Identify which cell holds the provided text, then report its [X, Y] central coordinate. 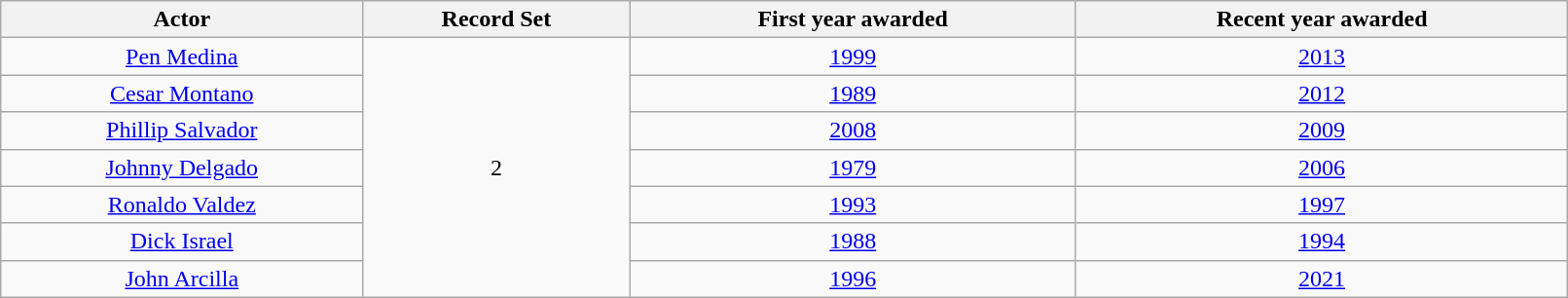
1993 [853, 205]
Dick Israel [182, 242]
1988 [853, 242]
First year awarded [853, 19]
John Arcilla [182, 279]
2021 [1322, 279]
2006 [1322, 168]
2013 [1322, 56]
Ronaldo Valdez [182, 205]
Johnny Delgado [182, 168]
1979 [853, 168]
2012 [1322, 93]
Actor [182, 19]
Pen Medina [182, 56]
Recent year awarded [1322, 19]
2 [496, 168]
1989 [853, 93]
1999 [853, 56]
2009 [1322, 130]
1997 [1322, 205]
Cesar Montano [182, 93]
Record Set [496, 19]
1994 [1322, 242]
1996 [853, 279]
2008 [853, 130]
Phillip Salvador [182, 130]
